Identify which cell holds the provided text, then report its [x, y] central coordinate. 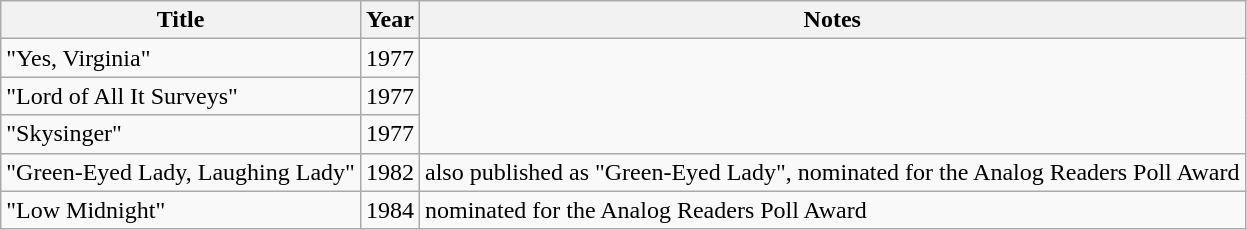
Title [181, 20]
"Low Midnight" [181, 210]
Year [390, 20]
1982 [390, 172]
Notes [832, 20]
nominated for the Analog Readers Poll Award [832, 210]
"Skysinger" [181, 134]
"Lord of All It Surveys" [181, 96]
also published as "Green-Eyed Lady", nominated for the Analog Readers Poll Award [832, 172]
"Yes, Virginia" [181, 58]
"Green-Eyed Lady, Laughing Lady" [181, 172]
1984 [390, 210]
